Capture the cell that displays the provided text and extract its (x, y) central coordinate. 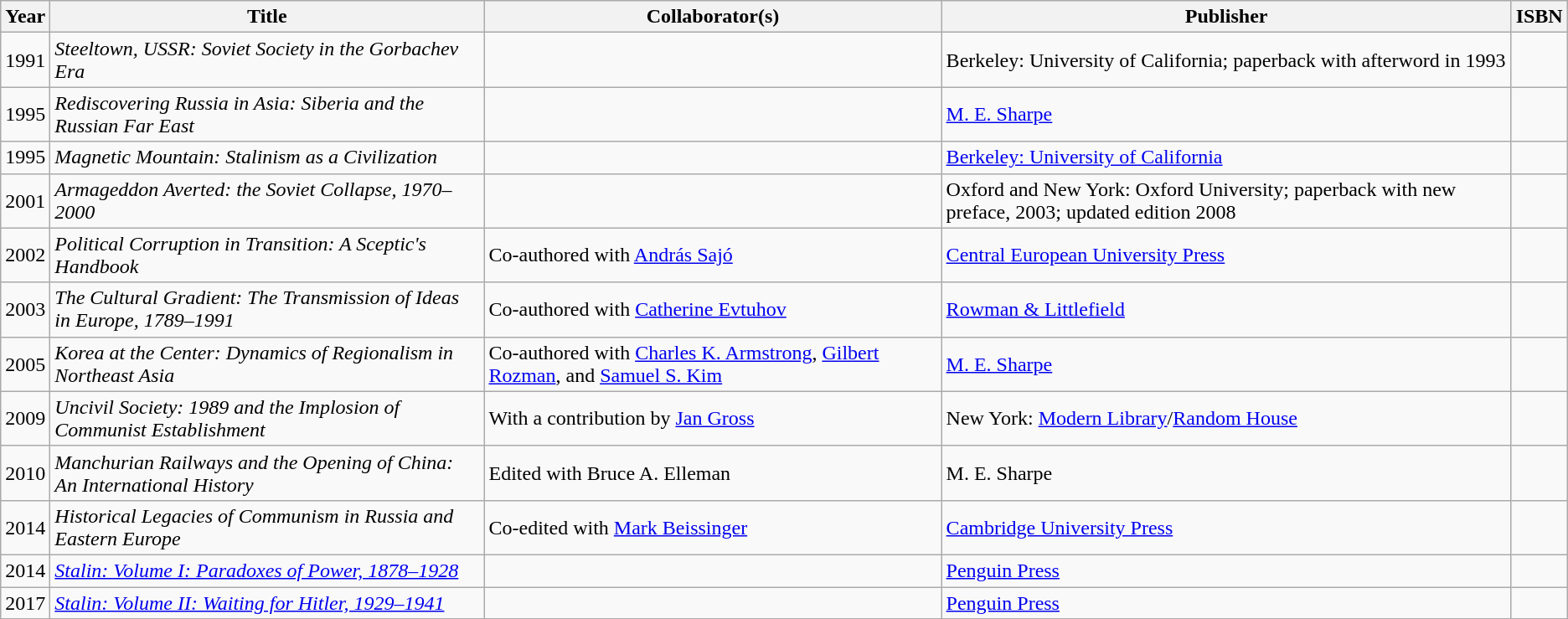
Collaborator(s) (713, 17)
2005 (25, 364)
Publisher (1226, 17)
2010 (25, 472)
Year (25, 17)
1991 (25, 60)
Co-authored with Charles K. Armstrong, Gilbert Rozman, and Samuel S. Kim (713, 364)
Stalin: Volume I: Paradoxes of Power, 1878–1928 (267, 570)
2009 (25, 419)
Edited with Bruce A. Elleman (713, 472)
Central European University Press (1226, 255)
Rowman & Littlefield (1226, 310)
Co-edited with Mark Beissinger (713, 528)
Historical Legacies of Communism in Russia and Eastern Europe (267, 528)
Rediscovering Russia in Asia: Siberia and the Russian Far East (267, 114)
Co-authored with András Sajó (713, 255)
Manchurian Railways and the Opening of China: An International History (267, 472)
Title (267, 17)
2001 (25, 201)
2017 (25, 602)
Steeltown, USSR: Soviet Society in the Gorbachev Era (267, 60)
Berkeley: University of California; paperback with afterword in 1993 (1226, 60)
Stalin: Volume II: Waiting for Hitler, 1929–1941 (267, 602)
With a contribution by Jan Gross (713, 419)
Uncivil Society: 1989 and the Implosion of Communist Establishment (267, 419)
Cambridge University Press (1226, 528)
2003 (25, 310)
New York: Modern Library/Random House (1226, 419)
ISBN (1540, 17)
2002 (25, 255)
Co-authored with Catherine Evtuhov (713, 310)
Magnetic Mountain: Stalinism as a Civilization (267, 157)
Political Corruption in Transition: A Sceptic's Handbook (267, 255)
Korea at the Center: Dynamics of Regionalism in Northeast Asia (267, 364)
Oxford and New York: Oxford University; paperback with new preface, 2003; updated edition 2008 (1226, 201)
Berkeley: University of California (1226, 157)
The Cultural Gradient: The Transmission of Ideas in Europe, 1789–1991 (267, 310)
Armageddon Averted: the Soviet Collapse, 1970–2000 (267, 201)
